Locate the cell with the specified text and output its (X, Y) center coordinate. 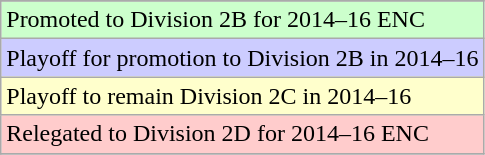
Playoff to remain Division 2C in 2014–16 (242, 96)
Promoted to Division 2B for 2014–16 ENC (242, 20)
Relegated to Division 2D for 2014–16 ENC (242, 134)
Playoff for promotion to Division 2B in 2014–16 (242, 58)
